Return the (X, Y) coordinate for the center point of the cell that contains the specified text.  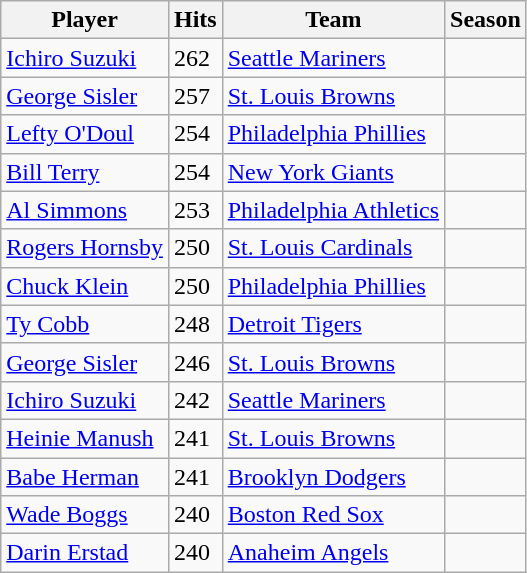
Chuck Klein (85, 286)
257 (195, 96)
Season (486, 20)
Boston Red Sox (333, 515)
246 (195, 362)
Brooklyn Dodgers (333, 477)
Wade Boggs (85, 515)
Darin Erstad (85, 553)
Heinie Manush (85, 438)
Lefty O'Doul (85, 134)
Ty Cobb (85, 324)
Rogers Hornsby (85, 248)
Anaheim Angels (333, 553)
Bill Terry (85, 172)
St. Louis Cardinals (333, 248)
Player (85, 20)
Team (333, 20)
248 (195, 324)
Al Simmons (85, 210)
Philadelphia Athletics (333, 210)
262 (195, 58)
Hits (195, 20)
New York Giants (333, 172)
242 (195, 400)
Babe Herman (85, 477)
253 (195, 210)
Detroit Tigers (333, 324)
